From the cell containing the given text, extract its center point as [x, y] coordinate. 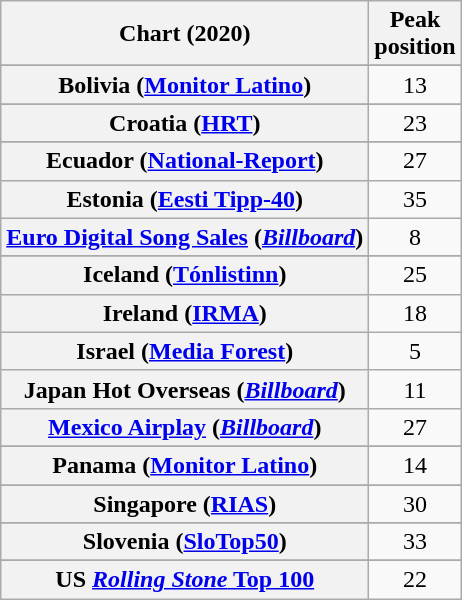
Bolivia (Monitor Latino) [185, 85]
11 [415, 389]
Ecuador (National-Report) [185, 161]
Chart (2020) [185, 34]
18 [415, 313]
Panama (Monitor Latino) [185, 465]
23 [415, 123]
30 [415, 503]
Iceland (Tónlistinn) [185, 275]
Singapore (RIAS) [185, 503]
Japan Hot Overseas (Billboard) [185, 389]
22 [415, 580]
5 [415, 351]
Croatia (HRT) [185, 123]
13 [415, 85]
25 [415, 275]
Slovenia (SloTop50) [185, 542]
Ireland (IRMA) [185, 313]
35 [415, 199]
14 [415, 465]
Mexico Airplay (Billboard) [185, 427]
Euro Digital Song Sales (Billboard) [185, 237]
US Rolling Stone Top 100 [185, 580]
Peakposition [415, 34]
Israel (Media Forest) [185, 351]
Estonia (Eesti Tipp-40) [185, 199]
33 [415, 542]
8 [415, 237]
